For the text-containing cell, return its midpoint in (X, Y) coordinate format. 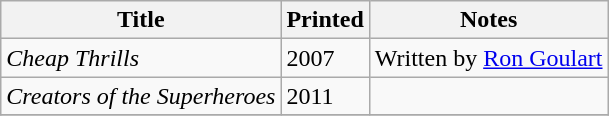
2011 (325, 96)
Notes (488, 20)
Creators of the Superheroes (141, 96)
Cheap Thrills (141, 58)
Printed (325, 20)
Written by Ron Goulart (488, 58)
Title (141, 20)
2007 (325, 58)
